Pinpoint the cell where the given text exists, returning its (x, y) midpoint coordinate. 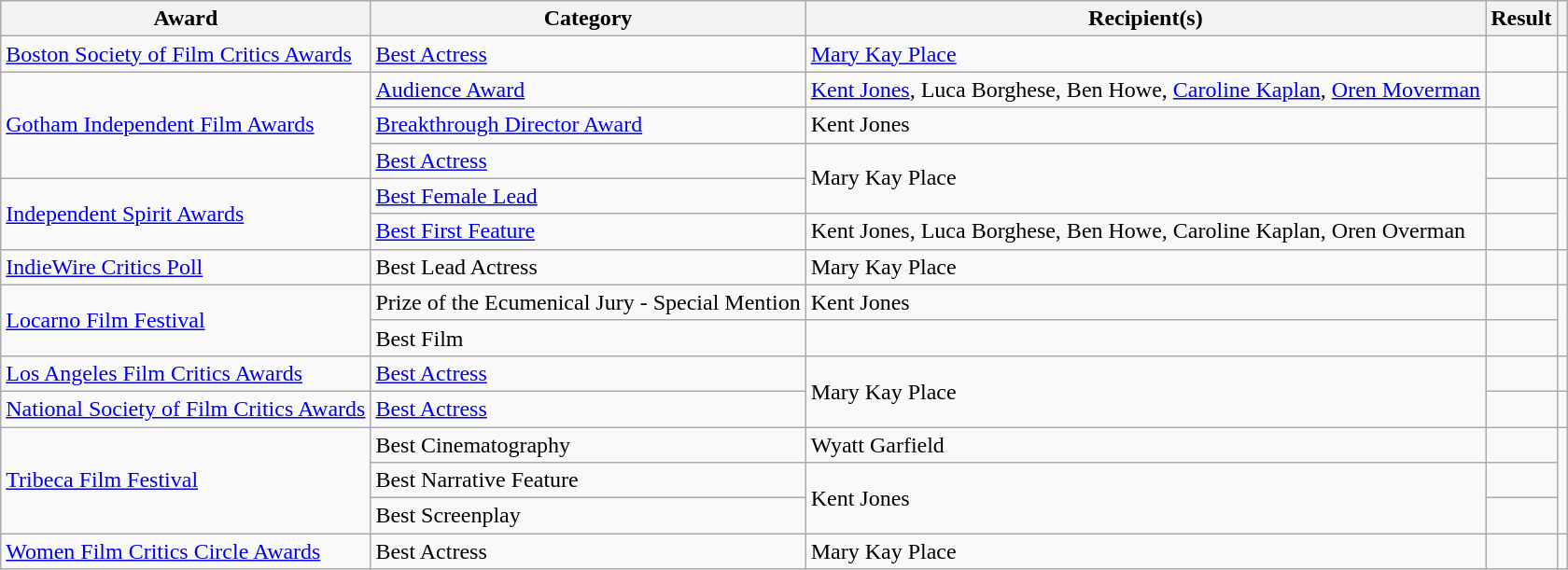
Tribeca Film Festival (186, 480)
Best Cinematography (588, 445)
Audience Award (588, 90)
Gotham Independent Film Awards (186, 125)
Award (186, 19)
Best Lead Actress (588, 267)
Result (1521, 19)
Best Film (588, 338)
Category (588, 19)
National Society of Film Critics Awards (186, 409)
Women Film Critics Circle Awards (186, 551)
Best Narrative Feature (588, 480)
IndieWire Critics Poll (186, 267)
Breakthrough Director Award (588, 125)
Recipient(s) (1145, 19)
Locarno Film Festival (186, 320)
Kent Jones, Luca Borghese, Ben Howe, Caroline Kaplan, Oren Moverman (1145, 90)
Los Angeles Film Critics Awards (186, 373)
Best Female Lead (588, 196)
Prize of the Ecumenical Jury - Special Mention (588, 302)
Independent Spirit Awards (186, 214)
Kent Jones, Luca Borghese, Ben Howe, Caroline Kaplan, Oren Overman (1145, 231)
Best Screenplay (588, 516)
Best First Feature (588, 231)
Boston Society of Film Critics Awards (186, 54)
Wyatt Garfield (1145, 445)
